Scan for the cell matching the given text and deliver its [x, y] coordinate at center. 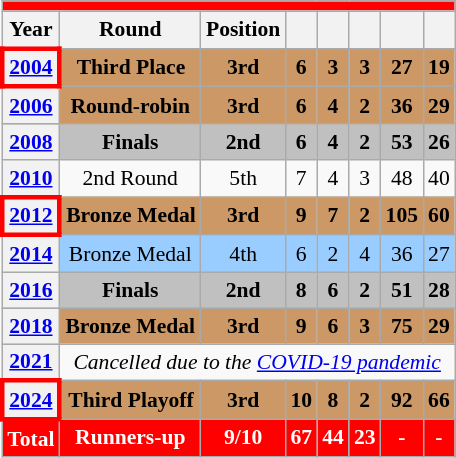
105 [402, 216]
92 [402, 400]
Third Playoff [130, 400]
44 [333, 438]
26 [439, 142]
23 [365, 438]
19 [439, 68]
48 [402, 178]
2008 [30, 142]
4th [243, 254]
Position [243, 30]
67 [301, 438]
9/10 [243, 438]
Round-robin [130, 106]
Total [30, 438]
53 [402, 142]
Year [30, 30]
2024 [30, 400]
66 [439, 400]
2014 [30, 254]
40 [439, 178]
2018 [30, 326]
Runners-up [130, 438]
75 [402, 326]
2004 [30, 68]
Third Place [130, 68]
28 [439, 291]
2006 [30, 106]
10 [301, 400]
Cancelled due to the COVID-19 pandemic [258, 362]
2016 [30, 291]
5th [243, 178]
2012 [30, 216]
2010 [30, 178]
51 [402, 291]
2021 [30, 362]
60 [439, 216]
Round [130, 30]
2nd Round [130, 178]
